Detect which cell encompasses the target text, then output its [X, Y] center coordinate. 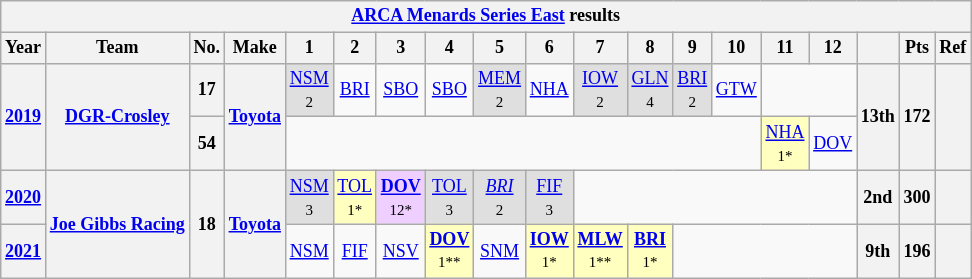
MLW1** [600, 251]
13th [878, 116]
IOW1* [549, 251]
DOV1** [450, 251]
NSM [309, 251]
ARCA Menards Series East results [486, 16]
No. [206, 48]
BRI1* [650, 251]
Pts [917, 48]
FIF [354, 251]
2020 [24, 197]
DOV [833, 144]
10 [736, 48]
2019 [24, 116]
2021 [24, 251]
9th [878, 251]
Make [254, 48]
12 [833, 48]
54 [206, 144]
FIF3 [549, 197]
7 [600, 48]
3 [400, 48]
DGR-Crosley [117, 116]
5 [500, 48]
1 [309, 48]
NSV [400, 251]
2 [354, 48]
BRI [354, 90]
DOV12* [400, 197]
Team [117, 48]
NSM2 [309, 90]
NHA [549, 90]
GTW [736, 90]
GLN4 [650, 90]
18 [206, 224]
4 [450, 48]
11 [785, 48]
Joe Gibbs Racing [117, 224]
300 [917, 197]
TOL1* [354, 197]
6 [549, 48]
NSM3 [309, 197]
17 [206, 90]
SNM [500, 251]
172 [917, 116]
Ref [953, 48]
9 [692, 48]
IOW2 [600, 90]
8 [650, 48]
TOL3 [450, 197]
NHA1* [785, 144]
196 [917, 251]
MEM2 [500, 90]
2nd [878, 197]
Year [24, 48]
